Detect which cell encompasses the target text, then output its (X, Y) center coordinate. 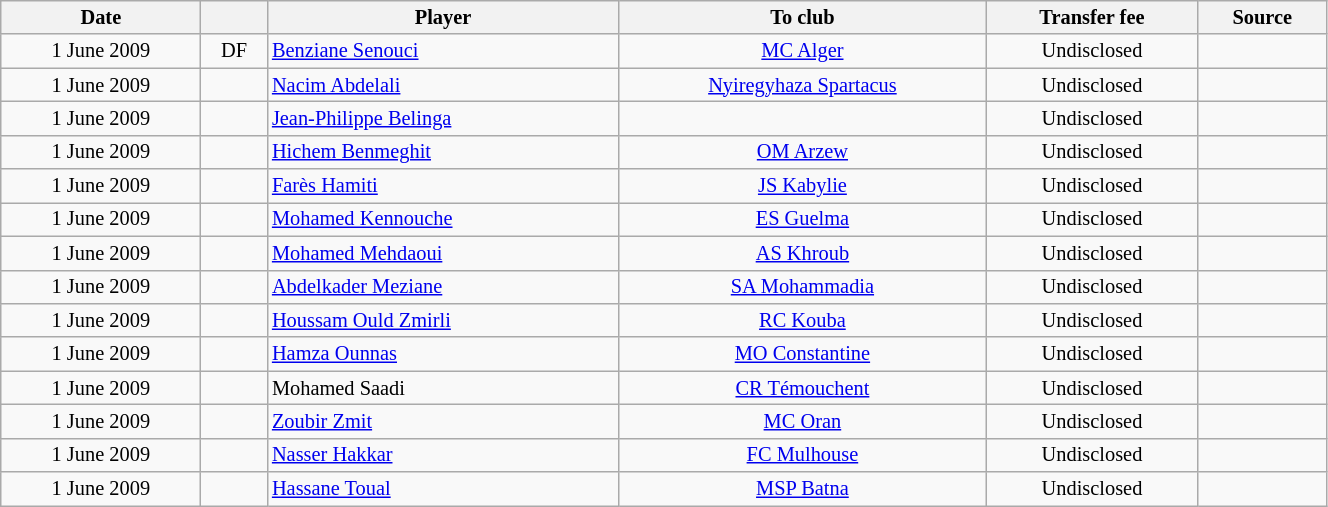
DF (234, 51)
MC Alger (802, 51)
Player (443, 17)
Nasser Hakkar (443, 455)
JS Kabylie (802, 186)
CR Témouchent (802, 388)
Mohamed Mehdaoui (443, 253)
Nacim Abdelali (443, 85)
MSP Batna (802, 489)
To club (802, 17)
Jean-Philippe Belinga (443, 118)
SA Mohammadia (802, 287)
Nyiregyhaza Spartacus (802, 85)
AS Khroub (802, 253)
MO Constantine (802, 354)
Houssam Ould Zmirli (443, 320)
FC Mulhouse (802, 455)
Transfer fee (1092, 17)
Farès Hamiti (443, 186)
Zoubir Zmit (443, 421)
Abdelkader Meziane (443, 287)
Source (1262, 17)
Hamza Ounnas (443, 354)
MC Oran (802, 421)
Benziane Senouci (443, 51)
Date (101, 17)
ES Guelma (802, 219)
OM Arzew (802, 152)
RC Kouba (802, 320)
Hassane Toual (443, 489)
Mohamed Kennouche (443, 219)
Hichem Benmeghit (443, 152)
Mohamed Saadi (443, 388)
